Scan for the cell matching the given text and deliver its [X, Y] coordinate at center. 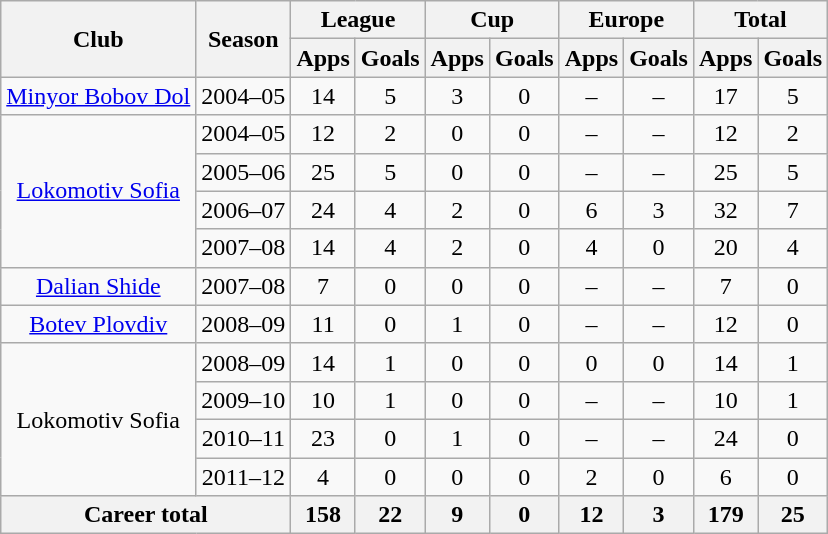
Total [760, 20]
2009–10 [244, 400]
Season [244, 39]
9 [457, 515]
179 [725, 515]
22 [390, 515]
2006–07 [244, 210]
League [358, 20]
2005–06 [244, 172]
Cup [492, 20]
Career total [146, 515]
158 [323, 515]
Dalian Shide [98, 286]
20 [725, 248]
Europe [626, 20]
23 [323, 438]
17 [725, 96]
2011–12 [244, 477]
Minyor Bobov Dol [98, 96]
32 [725, 210]
Botev Plovdiv [98, 324]
2010–11 [244, 438]
Club [98, 39]
11 [323, 324]
